Provide the [X, Y] coordinate of the cell's center where the given text is located.  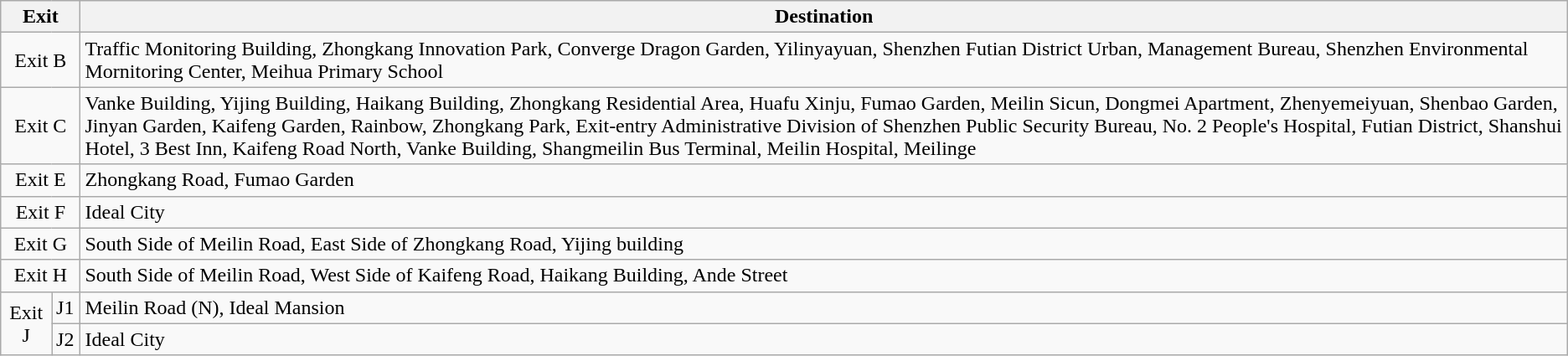
J2 [66, 339]
J1 [66, 307]
Meilin Road (N), Ideal Mansion [824, 307]
South Side of Meilin Road, West Side of Kaifeng Road, Haikang Building, Ande Street [824, 276]
Exit H [40, 276]
Exit F [40, 212]
Exit J [27, 323]
South Side of Meilin Road, East Side of Zhongkang Road, Yijing building [824, 244]
Exit B [40, 60]
Exit E [40, 180]
Destination [824, 17]
Zhongkang Road, Fumao Garden [824, 180]
Exit C [40, 126]
Exit [40, 17]
Exit G [40, 244]
